Output the (X, Y) coordinate of the center of the cell containing the given text.  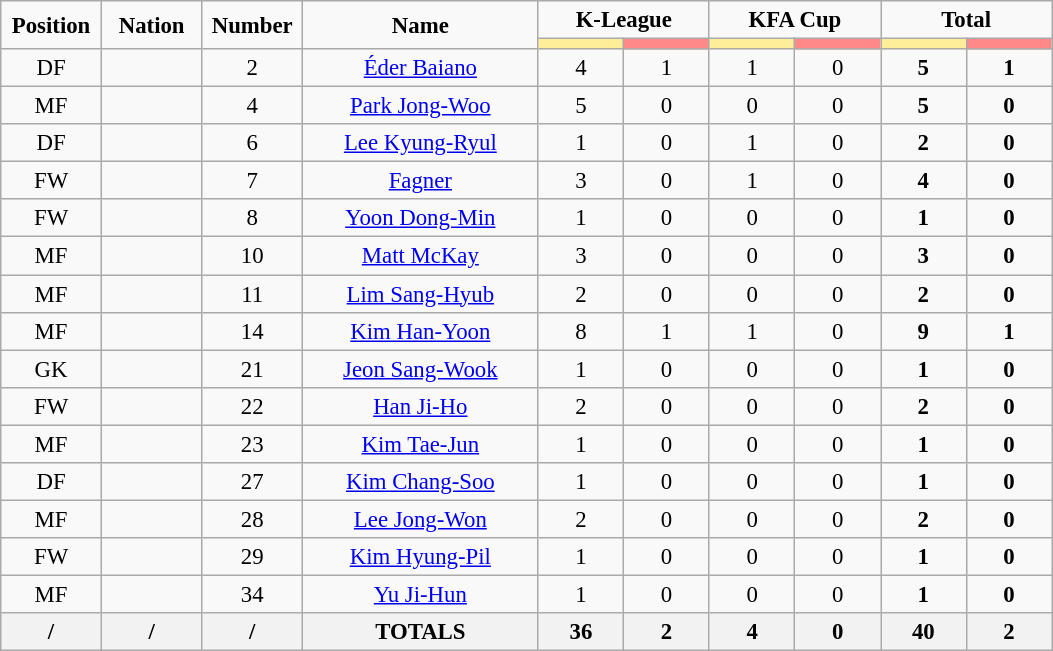
Yoon Dong-Min (421, 219)
Yu Ji-Hun (421, 594)
Kim Han-Yoon (421, 331)
Jeon Sang-Wook (421, 369)
27 (252, 482)
Han Ji-Ho (421, 406)
KFA Cup (794, 20)
9 (923, 331)
36 (581, 632)
21 (252, 369)
14 (252, 331)
TOTALS (421, 632)
Number (252, 25)
K-League (624, 20)
Matt McKay (421, 256)
Position (52, 25)
GK (52, 369)
6 (252, 143)
Park Jong-Woo (421, 106)
22 (252, 406)
Lee Jong-Won (421, 519)
40 (923, 632)
Kim Tae-Jun (421, 444)
29 (252, 557)
11 (252, 294)
Total (966, 20)
Lim Sang-Hyub (421, 294)
Kim Hyung-Pil (421, 557)
Name (421, 25)
Nation (152, 25)
Éder Baiano (421, 68)
34 (252, 594)
Lee Kyung-Ryul (421, 143)
10 (252, 256)
7 (252, 181)
Fagner (421, 181)
23 (252, 444)
Kim Chang-Soo (421, 482)
28 (252, 519)
